Determine the [X, Y] coordinate at the center of the cell enclosing the given text.  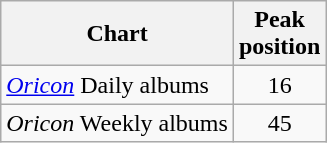
Oricon Daily albums [118, 85]
Peakposition [279, 34]
45 [279, 123]
16 [279, 85]
Chart [118, 34]
Oricon Weekly albums [118, 123]
